From the cell containing the given text, extract its center point as [x, y] coordinate. 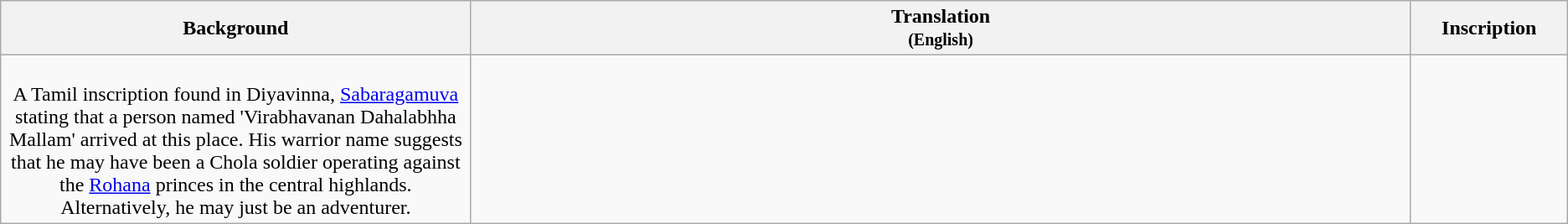
Background [236, 29]
Inscription [1489, 29]
Translation(English) [941, 29]
